For the text-containing cell, return its midpoint in (x, y) coordinate format. 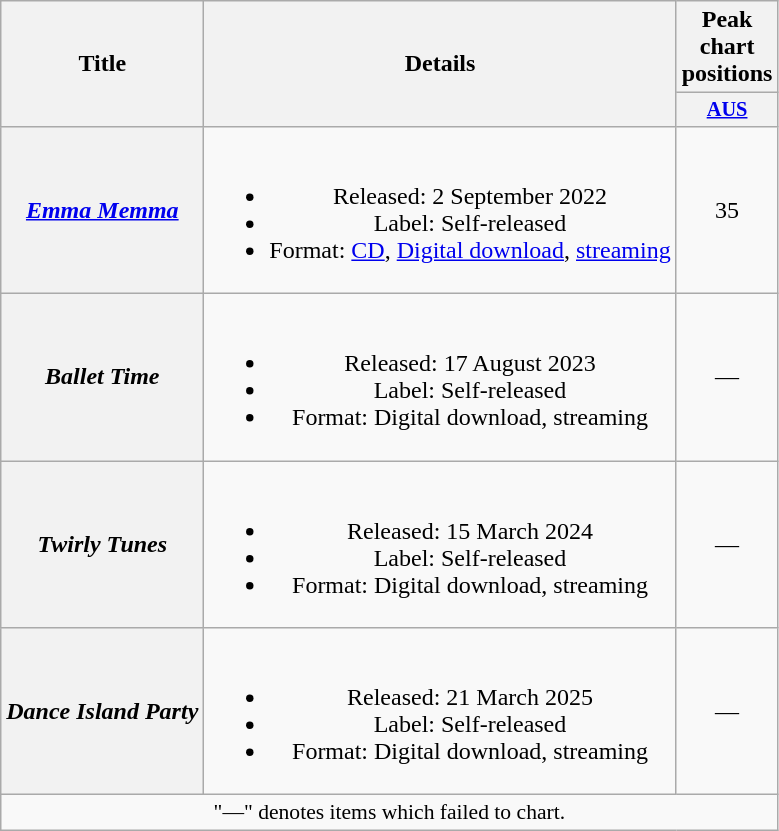
Twirly Tunes (102, 544)
35 (727, 210)
Released: 21 March 2025Label: Self-releasedFormat: Digital download, streaming (440, 712)
Ballet Time (102, 378)
Details (440, 64)
Released: 17 August 2023Label: Self-releasedFormat: Digital download, streaming (440, 378)
Emma Memma (102, 210)
Released: 15 March 2024Label: Self-releasedFormat: Digital download, streaming (440, 544)
Peak chart positions (727, 47)
Released: 2 September 2022Label: Self-releasedFormat: CD, Digital download, streaming (440, 210)
AUS (727, 110)
Title (102, 64)
Dance Island Party (102, 712)
"—" denotes items which failed to chart. (390, 813)
